Extract the (X, Y) coordinate from the center of the cell holding the provided text.  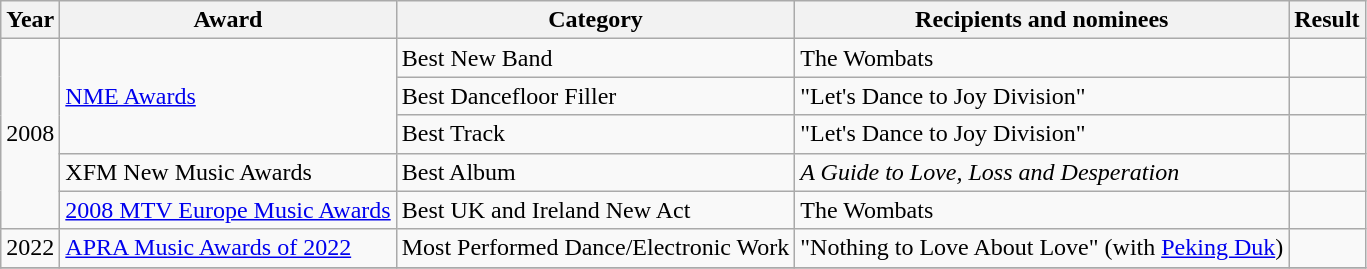
Best Dancefloor Filler (596, 96)
A Guide to Love, Loss and Desperation (1042, 172)
2022 (30, 248)
Category (596, 20)
Year (30, 20)
NME Awards (228, 96)
Most Performed Dance/Electronic Work (596, 248)
Best Track (596, 134)
Best UK and Ireland New Act (596, 210)
2008 (30, 134)
Best New Band (596, 58)
"Nothing to Love About Love" (with Peking Duk) (1042, 248)
2008 MTV Europe Music Awards (228, 210)
Award (228, 20)
APRA Music Awards of 2022 (228, 248)
Recipients and nominees (1042, 20)
Best Album (596, 172)
Result (1327, 20)
XFM New Music Awards (228, 172)
